Provide the (x, y) coordinate of the cell's center where the given text is located.  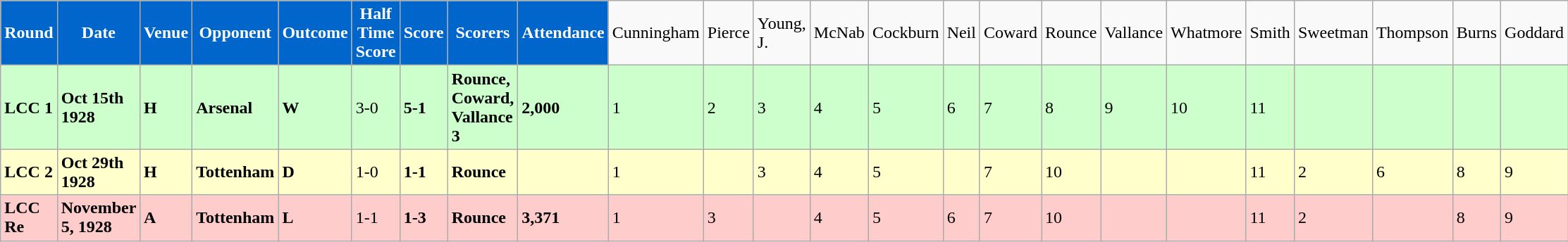
Sweetman (1333, 33)
Whatmore (1206, 33)
Young, J. (782, 33)
LCC 2 (29, 172)
Cockburn (906, 33)
1-0 (376, 172)
5-1 (424, 107)
Oct 15th 1928 (99, 107)
November 5, 1928 (99, 218)
Cunningham (655, 33)
Vallance (1134, 33)
Venue (166, 33)
3-0 (376, 107)
Thompson (1412, 33)
Arsenal (235, 107)
W (315, 107)
Neil (961, 33)
Attendance (563, 33)
McNab (839, 33)
D (315, 172)
LCC 1 (29, 107)
Smith (1270, 33)
Oct 29th 1928 (99, 172)
Goddard (1535, 33)
Opponent (235, 33)
Score (424, 33)
Pierce (729, 33)
Outcome (315, 33)
2,000 (563, 107)
LCC Re (29, 218)
Coward (1011, 33)
Round (29, 33)
Date (99, 33)
Rounce, Coward, Vallance 3 (483, 107)
1-3 (424, 218)
A (166, 218)
3,371 (563, 218)
Burns (1476, 33)
L (315, 218)
Scorers (483, 33)
Half Time Score (376, 33)
